Provide the (x, y) coordinate of the cell's center where the given text is located.  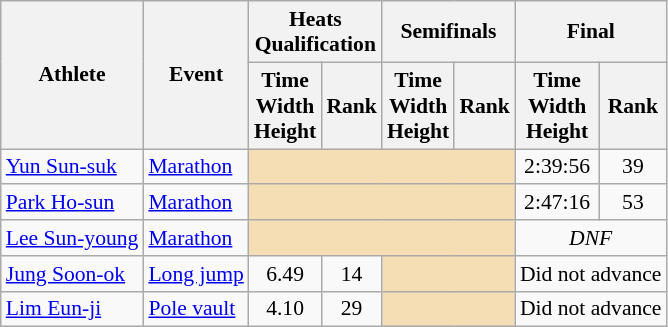
6.49 (285, 274)
29 (352, 309)
Long jump (196, 274)
Final (591, 32)
Jung Soon-ok (72, 274)
Heats Qualification (316, 32)
Park Ho-sun (72, 203)
Yun Sun-suk (72, 167)
14 (352, 274)
4.10 (285, 309)
Athlete (72, 75)
Lee Sun-young (72, 238)
39 (632, 167)
Pole vault (196, 309)
Lim Eun-ji (72, 309)
2:39:56 (557, 167)
2:47:16 (557, 203)
53 (632, 203)
DNF (591, 238)
Semifinals (448, 32)
Event (196, 75)
